Locate the cell with the specified text and output its (X, Y) center coordinate. 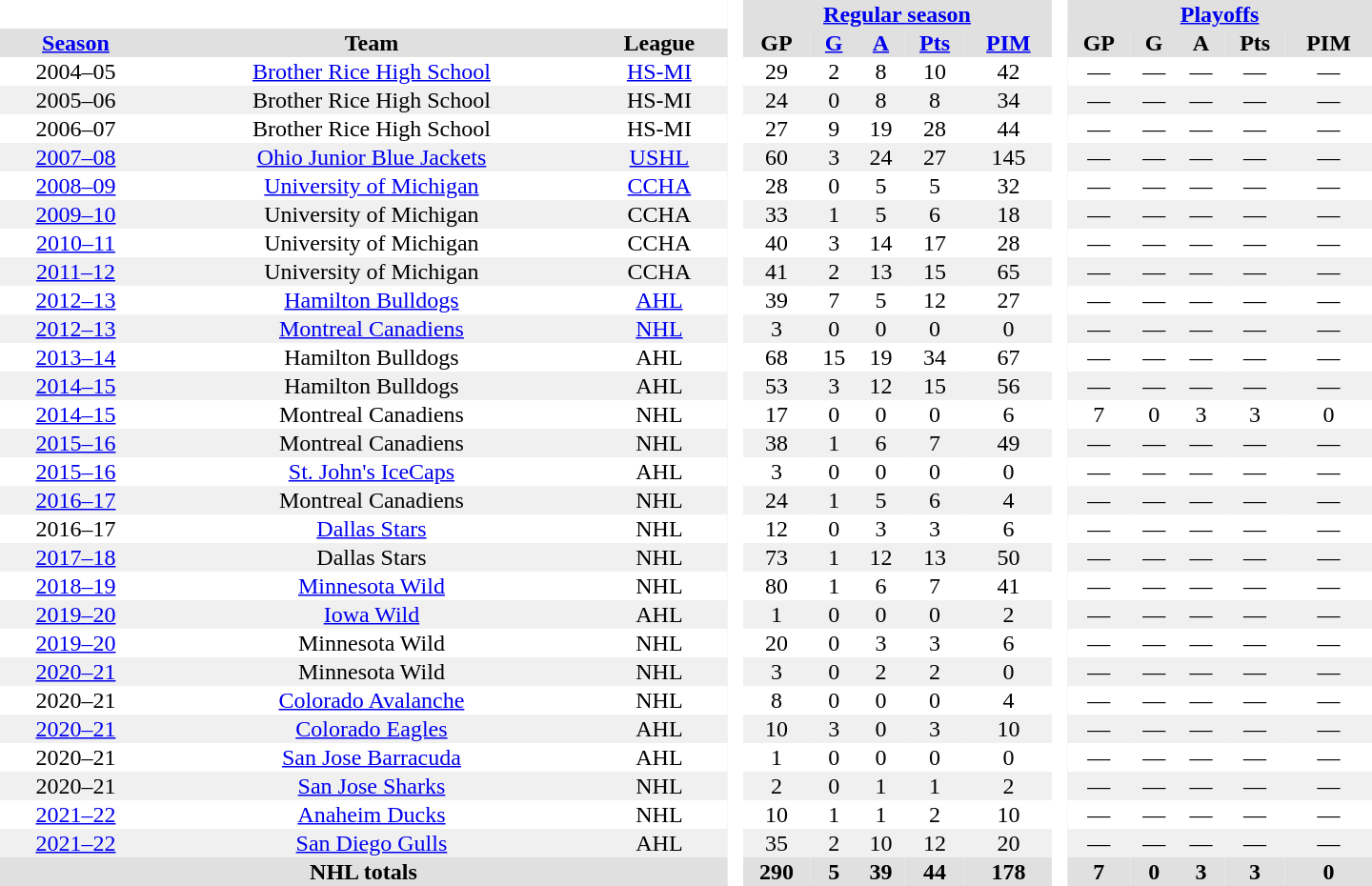
67 (1008, 357)
2017–18 (76, 557)
32 (1008, 186)
2006–07 (76, 129)
2010–11 (76, 243)
73 (776, 557)
18 (1008, 214)
14 (880, 243)
2013–14 (76, 357)
2005–06 (76, 100)
53 (776, 386)
Playoffs (1220, 14)
290 (776, 872)
Ohio Junior Blue Jackets (372, 157)
2018–19 (76, 586)
Iowa Wild (372, 614)
60 (776, 157)
2009–10 (76, 214)
St. John's IceCaps (372, 472)
68 (776, 357)
178 (1008, 872)
Regular season (897, 14)
Team (372, 43)
35 (776, 843)
56 (1008, 386)
Colorado Avalanche (372, 700)
League (659, 43)
San Jose Sharks (372, 786)
USHL (659, 157)
40 (776, 243)
49 (1008, 443)
NHL totals (364, 872)
Anaheim Ducks (372, 815)
2008–09 (76, 186)
38 (776, 443)
2011–12 (76, 272)
9 (835, 129)
Season (76, 43)
San Diego Gulls (372, 843)
145 (1008, 157)
80 (776, 586)
42 (1008, 71)
San Jose Barracuda (372, 757)
33 (776, 214)
2007–08 (76, 157)
Colorado Eagles (372, 729)
29 (776, 71)
65 (1008, 272)
50 (1008, 557)
2004–05 (76, 71)
